Detect which cell encompasses the target text, then output its (x, y) center coordinate. 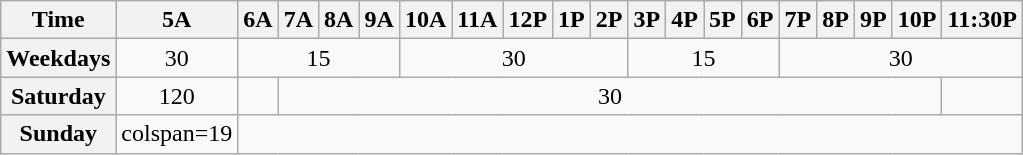
11A (478, 20)
10P (917, 20)
8A (339, 20)
9A (379, 20)
Saturday (58, 96)
2P (609, 20)
6A (258, 20)
colspan=19 (177, 134)
Weekdays (58, 58)
1P (572, 20)
8P (836, 20)
Time (58, 20)
4P (685, 20)
9P (873, 20)
120 (177, 96)
12P (528, 20)
5P (723, 20)
11:30P (982, 20)
7P (798, 20)
10A (425, 20)
3P (647, 20)
Sunday (58, 134)
5A (177, 20)
7A (298, 20)
6P (760, 20)
